For the text-containing cell, return its midpoint in (X, Y) coordinate format. 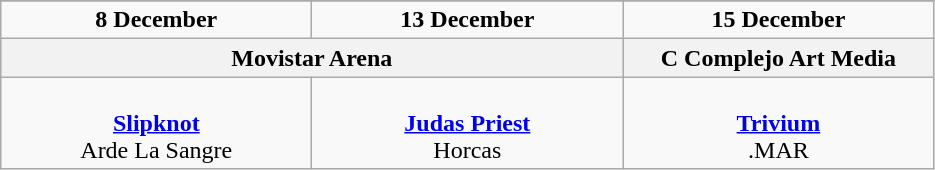
15 December (778, 20)
Slipknot Arde La Sangre (156, 123)
Trivium .MAR (778, 123)
C Complejo Art Media (778, 58)
Movistar Arena (312, 58)
Judas Priest Horcas (468, 123)
8 December (156, 20)
13 December (468, 20)
